Capture the cell that displays the provided text and extract its (X, Y) central coordinate. 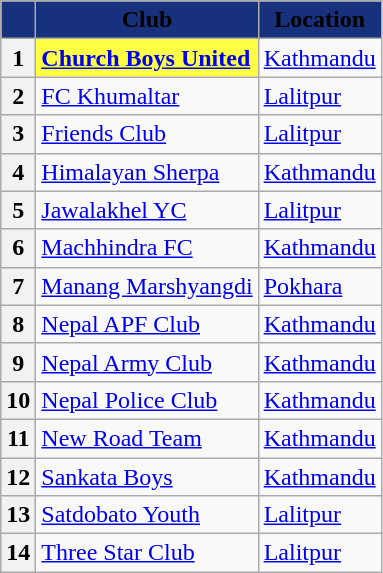
New Road Team (147, 438)
FC Khumaltar (147, 96)
Jawalakhel YC (147, 210)
Nepal Army Club (147, 362)
1 (18, 58)
Church Boys United (147, 58)
2 (18, 96)
9 (18, 362)
12 (18, 477)
7 (18, 286)
5 (18, 210)
Pokhara (320, 286)
14 (18, 553)
8 (18, 324)
Nepal Police Club (147, 400)
Satdobato Youth (147, 515)
11 (18, 438)
6 (18, 248)
Himalayan Sherpa (147, 172)
Sankata Boys (147, 477)
Club (147, 20)
13 (18, 515)
Manang Marshyangdi (147, 286)
10 (18, 400)
Three Star Club (147, 553)
3 (18, 134)
4 (18, 172)
Nepal APF Club (147, 324)
Machhindra FC (147, 248)
Friends Club (147, 134)
Location (320, 20)
